Identify which cell holds the provided text, then report its (x, y) central coordinate. 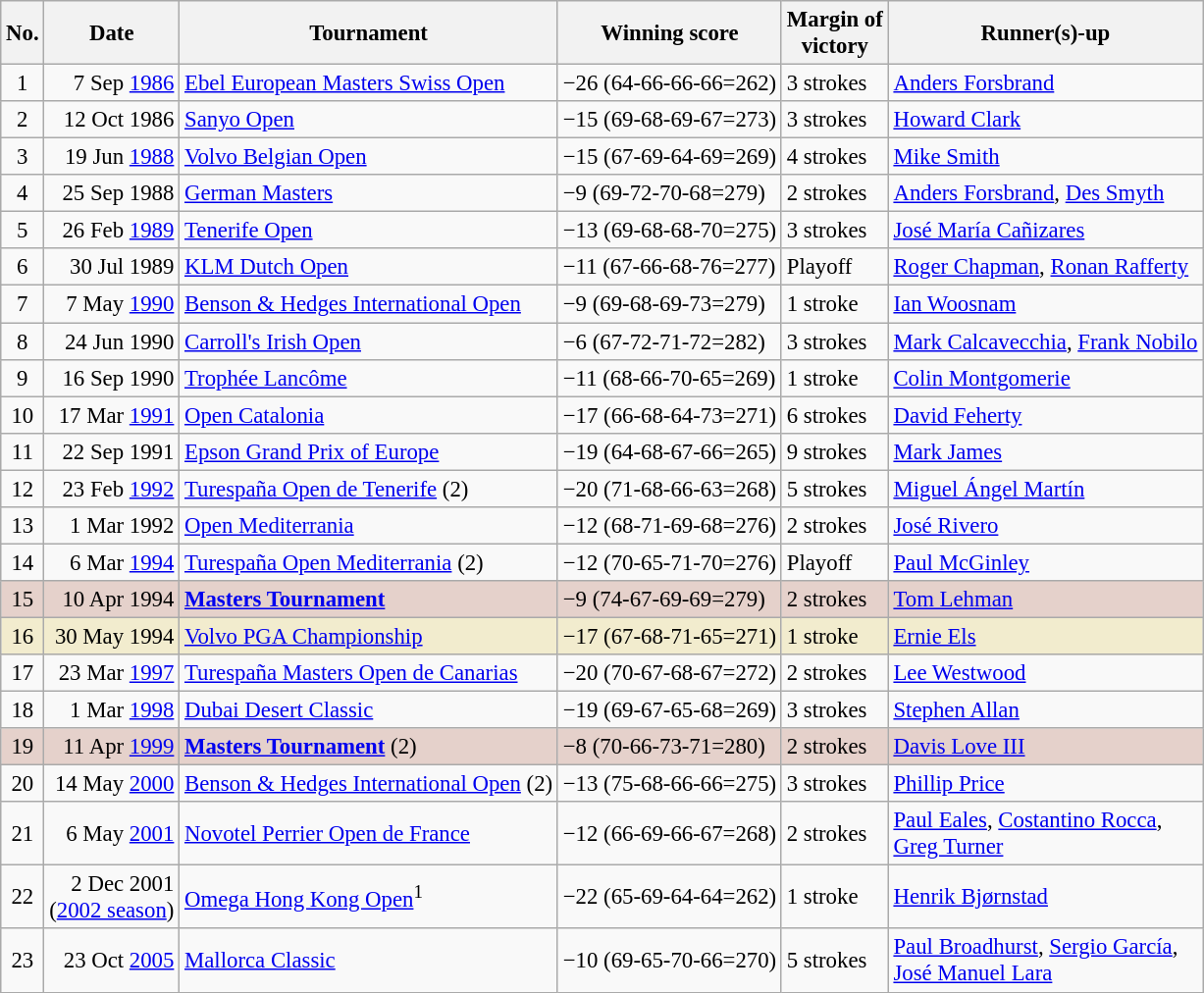
14 (23, 562)
17 Mar 1991 (112, 415)
23 Oct 2005 (112, 962)
Ernie Els (1046, 636)
No. (23, 33)
20 (23, 784)
−12 (68-71-69-68=276) (669, 526)
Roger Chapman, Ronan Rafferty (1046, 268)
Howard Clark (1046, 120)
Mark Calcavecchia, Frank Nobilo (1046, 341)
Carroll's Irish Open (369, 341)
17 (23, 673)
6 Mar 1994 (112, 562)
Paul McGinley (1046, 562)
Anders Forsbrand, Des Smyth (1046, 193)
Volvo PGA Championship (369, 636)
−26 (64-66-66-66=262) (669, 83)
−11 (68-66-70-65=269) (669, 378)
19 Jun 1988 (112, 157)
7 (23, 304)
14 May 2000 (112, 784)
Sanyo Open (369, 120)
22 (23, 897)
9 (23, 378)
6 strokes (834, 415)
4 (23, 193)
Henrik Bjørnstad (1046, 897)
22 Sep 1991 (112, 451)
16 Sep 1990 (112, 378)
10 Apr 1994 (112, 600)
Stephen Allan (1046, 710)
21 (23, 834)
−20 (70-67-68-67=272) (669, 673)
Mallorca Classic (369, 962)
6 (23, 268)
José María Cañizares (1046, 231)
9 strokes (834, 451)
−9 (69-68-69-73=279) (669, 304)
6 May 2001 (112, 834)
1 Mar 1998 (112, 710)
Mark James (1046, 451)
19 (23, 747)
−19 (69-67-65-68=269) (669, 710)
−9 (74-67-69-69=279) (669, 600)
30 Jul 1989 (112, 268)
Benson & Hedges International Open (369, 304)
Dubai Desert Classic (369, 710)
Paul Eales, Costantino Rocca, Greg Turner (1046, 834)
1 (23, 83)
−17 (67-68-71-65=271) (669, 636)
12 (23, 489)
Anders Forsbrand (1046, 83)
Runner(s)-up (1046, 33)
Novotel Perrier Open de France (369, 834)
Masters Tournament (2) (369, 747)
11 Apr 1999 (112, 747)
Turespaña Open Mediterrania (2) (369, 562)
José Rivero (1046, 526)
Ebel European Masters Swiss Open (369, 83)
1 Mar 1992 (112, 526)
Benson & Hedges International Open (2) (369, 784)
13 (23, 526)
Ian Woosnam (1046, 304)
−9 (69-72-70-68=279) (669, 193)
−10 (69-65-70-66=270) (669, 962)
30 May 1994 (112, 636)
Omega Hong Kong Open1 (369, 897)
−11 (67-66-68-76=277) (669, 268)
15 (23, 600)
−17 (66-68-64-73=271) (669, 415)
Open Mediterrania (369, 526)
2 Dec 2001(2002 season) (112, 897)
−19 (64-68-67-66=265) (669, 451)
−20 (71-68-66-63=268) (669, 489)
KLM Dutch Open (369, 268)
David Feherty (1046, 415)
−12 (66-69-66-67=268) (669, 834)
18 (23, 710)
Date (112, 33)
10 (23, 415)
Tom Lehman (1046, 600)
Margin ofvictory (834, 33)
26 Feb 1989 (112, 231)
Tenerife Open (369, 231)
Mike Smith (1046, 157)
−22 (65-69-64-64=262) (669, 897)
5 (23, 231)
4 strokes (834, 157)
24 Jun 1990 (112, 341)
Davis Love III (1046, 747)
11 (23, 451)
−8 (70-66-73-71=280) (669, 747)
Colin Montgomerie (1046, 378)
Lee Westwood (1046, 673)
23 Mar 1997 (112, 673)
−15 (69-68-69-67=273) (669, 120)
7 May 1990 (112, 304)
25 Sep 1988 (112, 193)
Volvo Belgian Open (369, 157)
−13 (69-68-68-70=275) (669, 231)
−13 (75-68-66-66=275) (669, 784)
8 (23, 341)
16 (23, 636)
Tournament (369, 33)
Phillip Price (1046, 784)
3 (23, 157)
2 (23, 120)
Masters Tournament (369, 600)
Paul Broadhurst, Sergio García, José Manuel Lara (1046, 962)
−15 (67-69-64-69=269) (669, 157)
Turespaña Open de Tenerife (2) (369, 489)
−12 (70-65-71-70=276) (669, 562)
23 Feb 1992 (112, 489)
Miguel Ángel Martín (1046, 489)
−6 (67-72-71-72=282) (669, 341)
23 (23, 962)
7 Sep 1986 (112, 83)
Epson Grand Prix of Europe (369, 451)
German Masters (369, 193)
Open Catalonia (369, 415)
Turespaña Masters Open de Canarias (369, 673)
Trophée Lancôme (369, 378)
12 Oct 1986 (112, 120)
Winning score (669, 33)
